Search for the cell housing the specified text and yield its [X, Y] center coordinate. 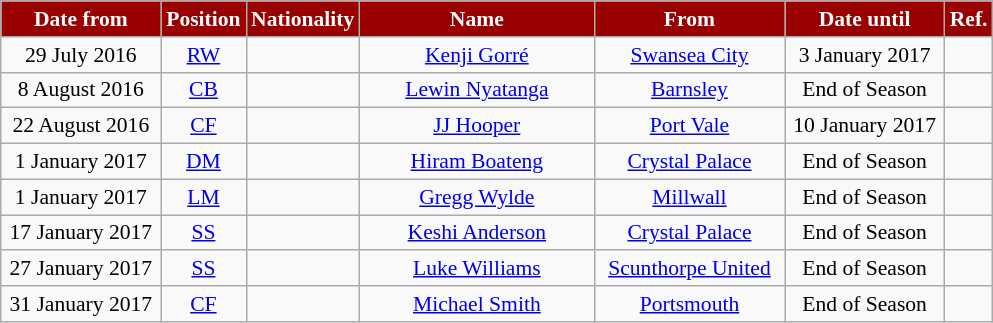
Portsmouth [689, 304]
8 August 2016 [81, 90]
Michael Smith [476, 304]
RW [204, 55]
Luke Williams [476, 269]
22 August 2016 [81, 126]
29 July 2016 [81, 55]
Hiram Boateng [476, 162]
From [689, 19]
Kenji Gorré [476, 55]
Position [204, 19]
JJ Hooper [476, 126]
Swansea City [689, 55]
Port Vale [689, 126]
Scunthorpe United [689, 269]
Date from [81, 19]
Name [476, 19]
10 January 2017 [865, 126]
27 January 2017 [81, 269]
31 January 2017 [81, 304]
3 January 2017 [865, 55]
Lewin Nyatanga [476, 90]
Nationality [302, 19]
Ref. [969, 19]
Millwall [689, 197]
DM [204, 162]
17 January 2017 [81, 233]
Keshi Anderson [476, 233]
Barnsley [689, 90]
Date until [865, 19]
CB [204, 90]
Gregg Wylde [476, 197]
LM [204, 197]
